Extract the [X, Y] coordinate from the center of the cell holding the provided text.  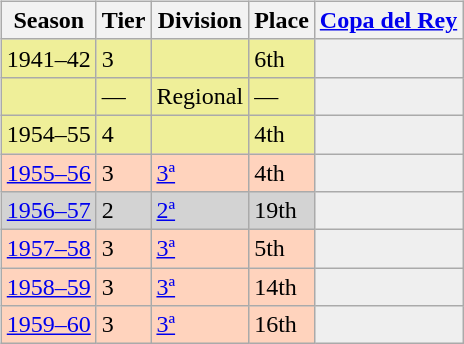
1959–60 [48, 325]
2ª [200, 211]
1941–42 [48, 58]
19th [282, 211]
1957–58 [48, 249]
Regional [200, 96]
16th [282, 325]
1954–55 [48, 134]
Copa del Rey [388, 20]
4 [124, 134]
Division [200, 20]
5th [282, 249]
2 [124, 211]
Season [48, 20]
Place [282, 20]
1956–57 [48, 211]
1955–56 [48, 173]
14th [282, 287]
Tier [124, 20]
6th [282, 58]
1958–59 [48, 287]
